From the cell containing the given text, extract its center point as [X, Y] coordinate. 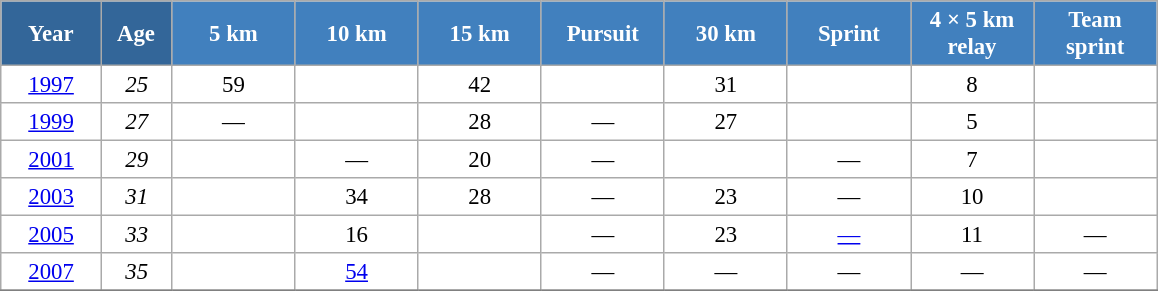
Age [136, 34]
59 [234, 85]
1999 [52, 122]
25 [136, 85]
5 [972, 122]
5 km [234, 34]
15 km [480, 34]
16 [356, 235]
20 [480, 160]
4 × 5 km relay [972, 34]
1997 [52, 85]
2005 [52, 235]
42 [480, 85]
Sprint [848, 34]
Year [52, 34]
29 [136, 160]
Pursuit [602, 34]
2003 [52, 197]
10 km [356, 34]
11 [972, 235]
34 [356, 197]
2001 [52, 160]
8 [972, 85]
Team sprint [1096, 34]
7 [972, 160]
10 [972, 197]
33 [136, 235]
30 km [726, 34]
